Pinpoint the cell where the given text exists, returning its (X, Y) midpoint coordinate. 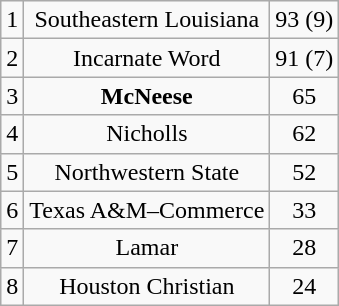
Nicholls (147, 134)
6 (12, 210)
93 (9) (304, 20)
52 (304, 172)
McNeese (147, 96)
3 (12, 96)
91 (7) (304, 58)
33 (304, 210)
Incarnate Word (147, 58)
28 (304, 248)
2 (12, 58)
4 (12, 134)
62 (304, 134)
5 (12, 172)
8 (12, 286)
1 (12, 20)
Southeastern Louisiana (147, 20)
65 (304, 96)
7 (12, 248)
Houston Christian (147, 286)
Lamar (147, 248)
Texas A&M–Commerce (147, 210)
Northwestern State (147, 172)
24 (304, 286)
